From the cell containing the given text, extract its center point as [x, y] coordinate. 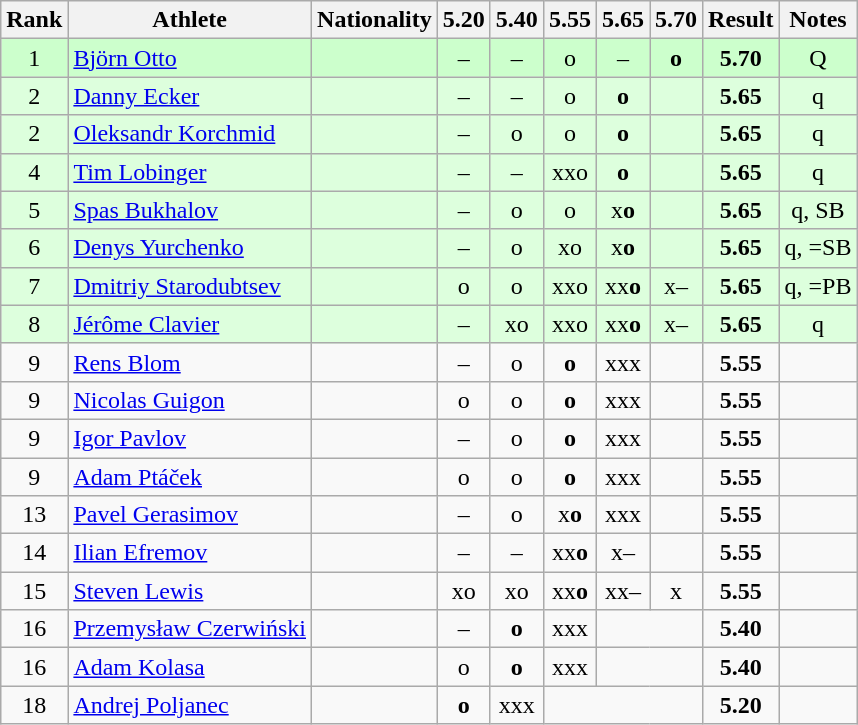
Result [741, 20]
Andrej Poljanec [190, 705]
Adam Kolasa [190, 667]
5 [34, 210]
Athlete [190, 20]
q, =SB [818, 248]
Pavel Gerasimov [190, 515]
Spas Bukhalov [190, 210]
Denys Yurchenko [190, 248]
Tim Lobinger [190, 172]
Adam Ptáček [190, 477]
7 [34, 286]
Nationality [375, 20]
q, =PB [818, 286]
15 [34, 591]
q, SB [818, 210]
13 [34, 515]
8 [34, 324]
Rens Blom [190, 362]
Igor Pavlov [190, 438]
18 [34, 705]
xx– [622, 591]
Oleksandr Korchmid [190, 134]
Rank [34, 20]
1 [34, 58]
Przemysław Czerwiński [190, 629]
Nicolas Guigon [190, 400]
Q [818, 58]
Jérôme Clavier [190, 324]
x [676, 591]
Danny Ecker [190, 96]
6 [34, 248]
Steven Lewis [190, 591]
4 [34, 172]
Notes [818, 20]
Björn Otto [190, 58]
14 [34, 553]
Dmitriy Starodubtsev [190, 286]
Ilian Efremov [190, 553]
